Extract the (X, Y) coordinate from the center of the cell holding the provided text.  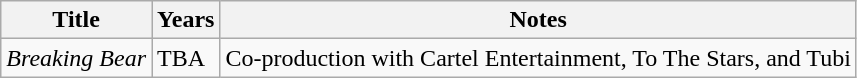
Years (186, 20)
Breaking Bear (76, 58)
Title (76, 20)
TBA (186, 58)
Co-production with Cartel Entertainment, To The Stars, and Tubi (538, 58)
Notes (538, 20)
